Return the (X, Y) coordinate for the center point of the cell that contains the specified text.  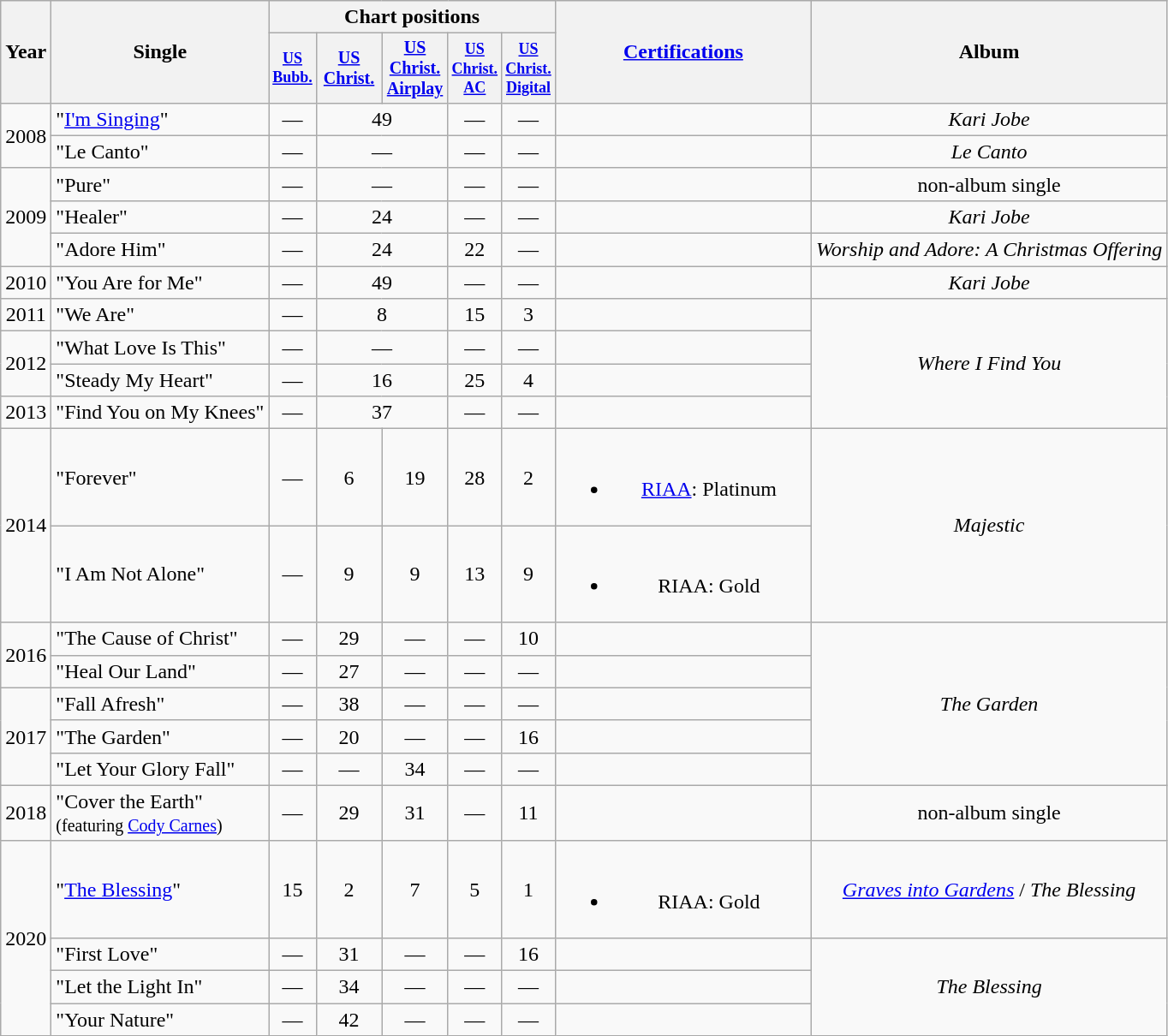
2008 (26, 135)
USChrist. AC (474, 68)
Graves into Gardens / The Blessing (988, 889)
2018 (26, 813)
2012 (26, 364)
"You Are for Me" (160, 283)
38 (349, 704)
Worship and Adore: A Christmas Offering (988, 250)
"I'm Singing" (160, 119)
19 (414, 478)
"The Garden" (160, 736)
2014 (26, 526)
"Adore Him" (160, 250)
6 (349, 478)
The Garden (988, 704)
5 (474, 889)
"Let the Light In" (160, 987)
Album (988, 52)
42 (349, 1020)
Single (160, 52)
USChrist. Digital (529, 68)
11 (529, 813)
US Bubb. (293, 68)
The Blessing (988, 986)
2011 (26, 315)
"Healer" (160, 217)
7 (414, 889)
Chart positions (412, 17)
4 (529, 380)
"What Love Is This" (160, 348)
RIAA: Platinum (683, 478)
37 (382, 413)
3 (529, 315)
"Heal Our Land" (160, 671)
2020 (26, 938)
Certifications (683, 52)
2016 (26, 655)
"Le Canto" (160, 152)
"The Blessing" (160, 889)
25 (474, 380)
28 (474, 478)
"The Cause of Christ" (160, 639)
"I Am Not Alone" (160, 574)
"First Love" (160, 954)
"Your Nature" (160, 1020)
8 (382, 315)
USChrist. (349, 68)
10 (529, 639)
13 (474, 574)
2013 (26, 413)
Where I Find You (988, 364)
27 (349, 671)
1 (529, 889)
"Pure" (160, 184)
"Fall Afresh" (160, 704)
2010 (26, 283)
"Let Your Glory Fall" (160, 769)
20 (349, 736)
"We Are" (160, 315)
22 (474, 250)
"Steady My Heart" (160, 380)
"Find You on My Knees" (160, 413)
2017 (26, 736)
"Cover the Earth" (featuring Cody Carnes) (160, 813)
2009 (26, 217)
Le Canto (988, 152)
"Forever" (160, 478)
Year (26, 52)
USChrist.Airplay (414, 68)
Majestic (988, 526)
